Pinpoint the cell where the given text exists, returning its (x, y) midpoint coordinate. 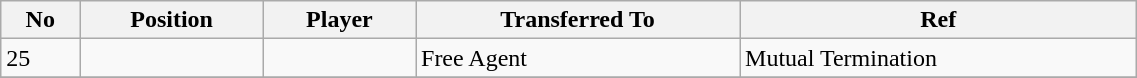
No (40, 20)
Transferred To (578, 20)
Ref (938, 20)
25 (40, 58)
Position (172, 20)
Player (339, 20)
Mutual Termination (938, 58)
Free Agent (578, 58)
